From the cell containing the given text, extract its center point as (x, y) coordinate. 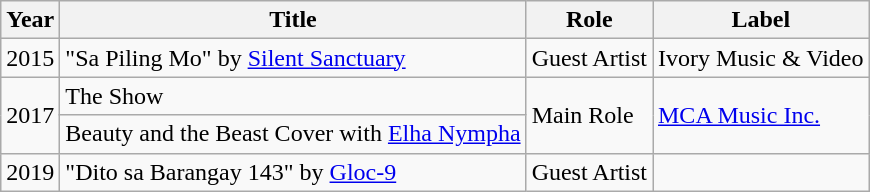
2017 (30, 115)
2019 (30, 172)
Year (30, 20)
Role (589, 20)
Label (760, 20)
Ivory Music & Video (760, 58)
MCA Music Inc. (760, 115)
2015 (30, 58)
"Dito sa Barangay 143" by Gloc-9 (293, 172)
"Sa Piling Mo" by Silent Sanctuary (293, 58)
The Show (293, 96)
Main Role (589, 115)
Beauty and the Beast Cover with Elha Nympha (293, 134)
Title (293, 20)
